Provide the (x, y) coordinate of the cell's center where the given text is located.  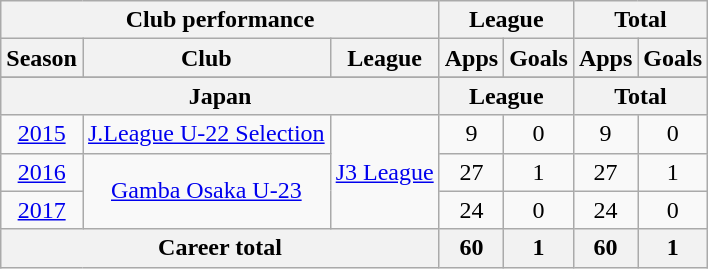
J3 League (384, 172)
Club (206, 58)
2016 (42, 172)
2015 (42, 134)
Season (42, 58)
Japan (220, 96)
Club performance (220, 20)
Gamba Osaka U-23 (206, 191)
2017 (42, 210)
Career total (220, 248)
J.League U-22 Selection (206, 134)
